Capture the cell that displays the provided text and extract its [X, Y] central coordinate. 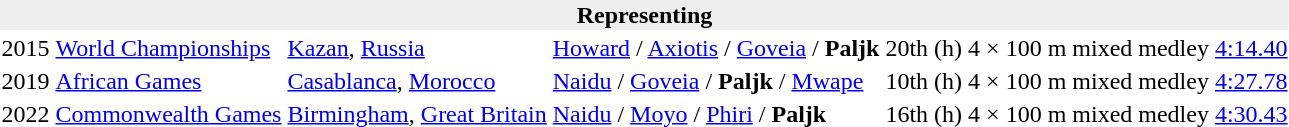
2015 [26, 48]
Casablanca, Morocco [417, 81]
Kazan, Russia [417, 48]
20th (h) [924, 48]
4:27.78 [1251, 81]
Howard / Axiotis / Goveia / Paljk [716, 48]
4:14.40 [1251, 48]
10th (h) [924, 81]
African Games [168, 81]
World Championships [168, 48]
Representing [644, 15]
Naidu / Goveia / Paljk / Mwape [716, 81]
2019 [26, 81]
